Capture the cell that displays the provided text and extract its [x, y] central coordinate. 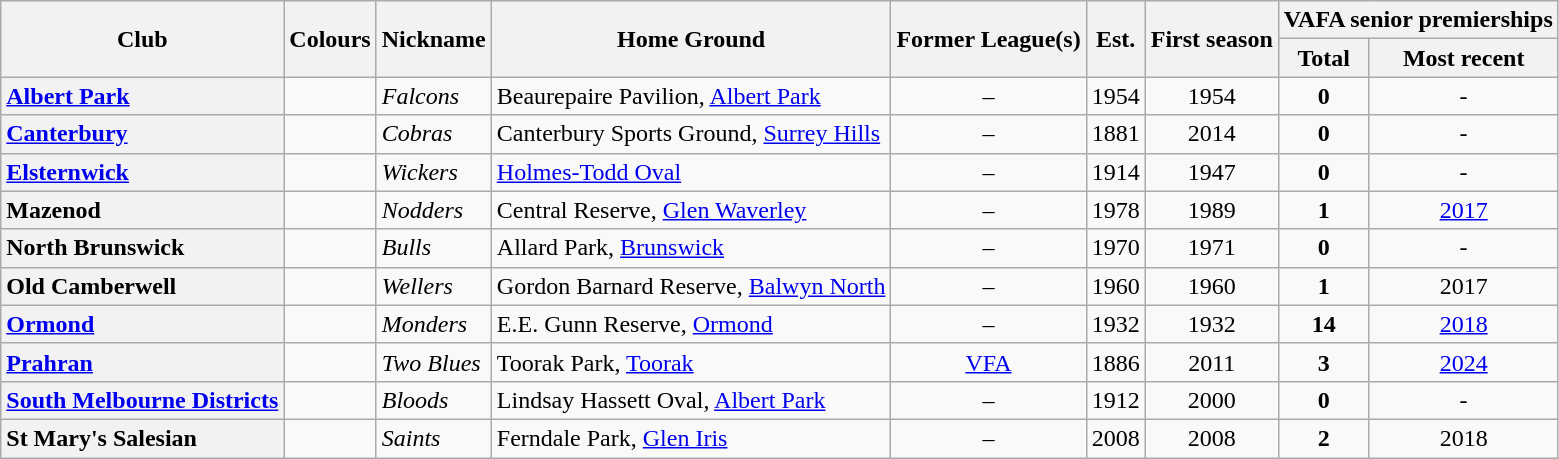
Former League(s) [988, 39]
Monders [434, 324]
South Melbourne Districts [142, 400]
Elsternwick [142, 172]
Colours [330, 39]
Home Ground [691, 39]
1947 [1212, 172]
Saints [434, 438]
Falcons [434, 96]
Allard Park, Brunswick [691, 248]
Club [142, 39]
Mazenod [142, 210]
2000 [1212, 400]
1912 [1116, 400]
Beaurepaire Pavilion, Albert Park [691, 96]
Total [1324, 58]
Bloods [434, 400]
Est. [1116, 39]
Two Blues [434, 362]
VFA [988, 362]
1970 [1116, 248]
2011 [1212, 362]
3 [1324, 362]
Canterbury [142, 134]
VAFA senior premierships [1418, 20]
Wellers [434, 286]
Toorak Park, Toorak [691, 362]
Bulls [434, 248]
2 [1324, 438]
Ferndale Park, Glen Iris [691, 438]
Cobras [434, 134]
Canterbury Sports Ground, Surrey Hills [691, 134]
1971 [1212, 248]
First season [1212, 39]
Prahran [142, 362]
14 [1324, 324]
Wickers [434, 172]
Gordon Barnard Reserve, Balwyn North [691, 286]
Lindsay Hassett Oval, Albert Park [691, 400]
Albert Park [142, 96]
1978 [1116, 210]
E.E. Gunn Reserve, Ormond [691, 324]
North Brunswick [142, 248]
St Mary's Salesian [142, 438]
Most recent [1464, 58]
1989 [1212, 210]
Ormond [142, 324]
Holmes-Todd Oval [691, 172]
Nickname [434, 39]
Nodders [434, 210]
2014 [1212, 134]
Central Reserve, Glen Waverley [691, 210]
1886 [1116, 362]
Old Camberwell [142, 286]
2024 [1464, 362]
1881 [1116, 134]
1914 [1116, 172]
